Determine the (X, Y) coordinate at the center of the cell enclosing the given text.  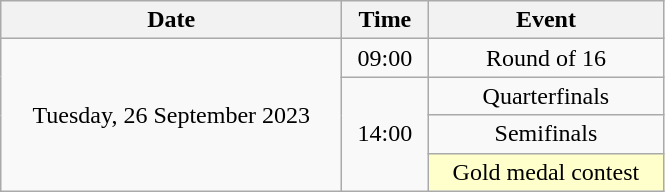
09:00 (385, 58)
Date (172, 20)
Semifinals (546, 134)
Round of 16 (546, 58)
14:00 (385, 134)
Event (546, 20)
Tuesday, 26 September 2023 (172, 115)
Gold medal contest (546, 172)
Quarterfinals (546, 96)
Time (385, 20)
